Provide the (X, Y) coordinate of the cell's center where the given text is located.  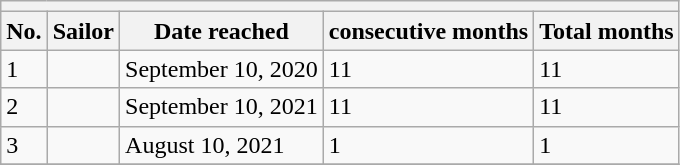
consecutive months (428, 31)
3 (24, 145)
August 10, 2021 (222, 145)
Date reached (222, 31)
No. (24, 31)
September 10, 2021 (222, 107)
2 (24, 107)
Sailor (83, 31)
Total months (607, 31)
September 10, 2020 (222, 69)
